Capture the cell that displays the provided text and extract its [x, y] central coordinate. 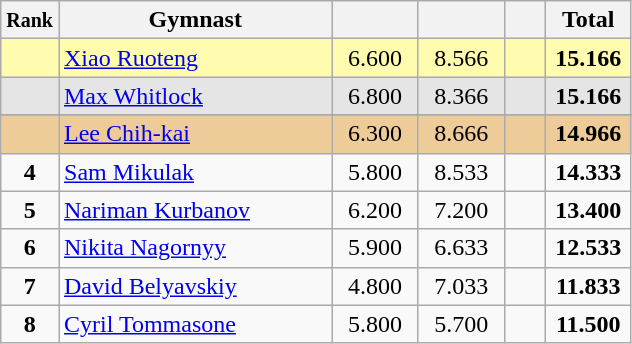
7.033 [461, 286]
5 [30, 210]
Xiao Ruoteng [195, 58]
4.800 [375, 286]
Total [588, 20]
Rank [30, 20]
6.300 [375, 134]
6.800 [375, 96]
11.833 [588, 286]
Cyril Tommasone [195, 324]
Nikita Nagornyy [195, 248]
7 [30, 286]
8.533 [461, 172]
6.200 [375, 210]
14.966 [588, 134]
Max Whitlock [195, 96]
8 [30, 324]
David Belyavskiy [195, 286]
8.366 [461, 96]
12.533 [588, 248]
11.500 [588, 324]
6.633 [461, 248]
Nariman Kurbanov [195, 210]
4 [30, 172]
5.900 [375, 248]
8.566 [461, 58]
8.666 [461, 134]
Sam Mikulak [195, 172]
5.700 [461, 324]
6.600 [375, 58]
Lee Chih-kai [195, 134]
6 [30, 248]
14.333 [588, 172]
13.400 [588, 210]
7.200 [461, 210]
Gymnast [195, 20]
